Pinpoint the cell where the given text exists, returning its (X, Y) midpoint coordinate. 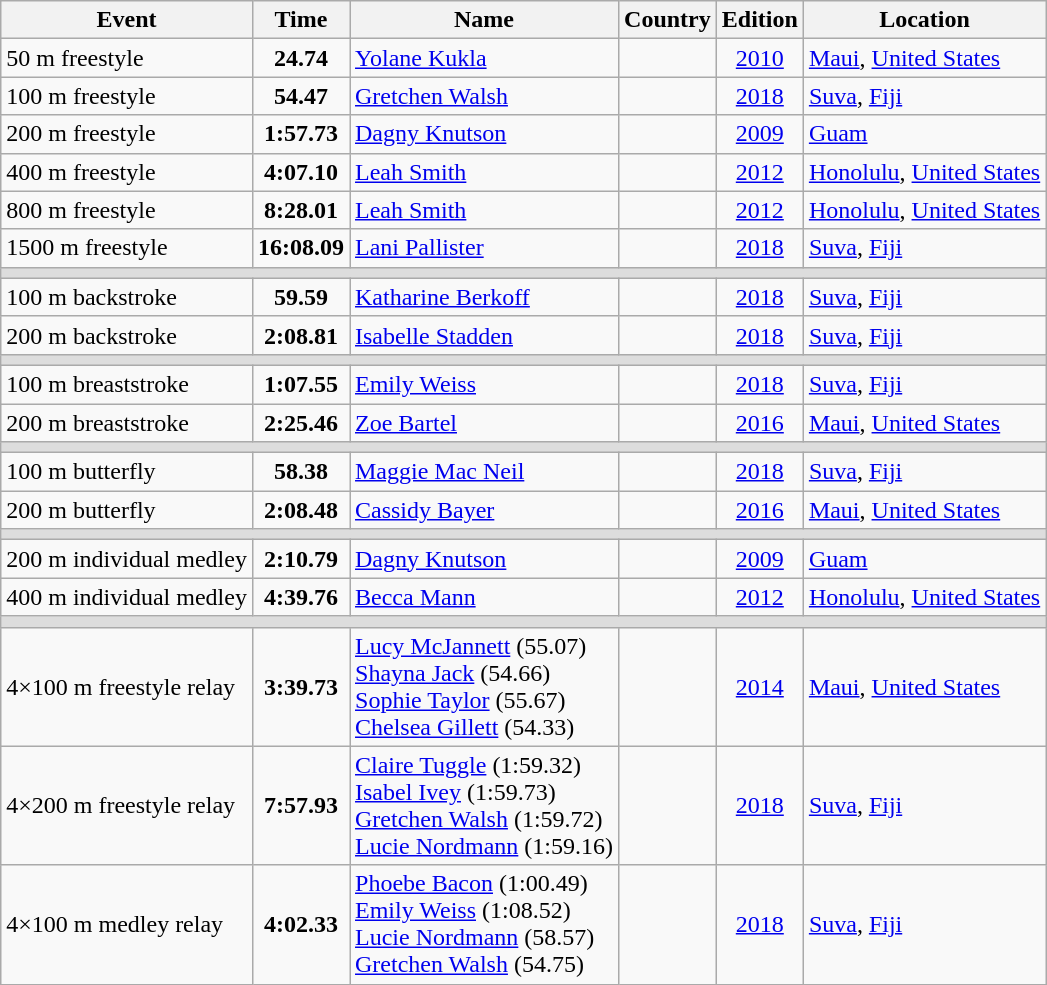
100 m breaststroke (127, 384)
Emily Weiss (484, 384)
Zoe Bartel (484, 423)
800 m freestyle (127, 210)
100 m backstroke (127, 297)
100 m freestyle (127, 96)
200 m freestyle (127, 134)
Katharine Berkoff (484, 297)
Name (484, 20)
100 m butterfly (127, 472)
1500 m freestyle (127, 248)
4:39.76 (300, 597)
Yolane Kukla (484, 58)
Isabelle Stadden (484, 335)
4:07.10 (300, 172)
200 m backstroke (127, 335)
2010 (760, 58)
400 m individual medley (127, 597)
4×100 m medley relay (127, 924)
58.38 (300, 472)
200 m butterfly (127, 510)
Phoebe Bacon (1:00.49)Emily Weiss (1:08.52)Lucie Nordmann (58.57)Gretchen Walsh (54.75) (484, 924)
4×100 m freestyle relay (127, 686)
2014 (760, 686)
4×200 m freestyle relay (127, 806)
24.74 (300, 58)
Gretchen Walsh (484, 96)
Maggie Mac Neil (484, 472)
3:39.73 (300, 686)
Event (127, 20)
400 m freestyle (127, 172)
4:02.33 (300, 924)
2:10.79 (300, 559)
16:08.09 (300, 248)
Location (924, 20)
Lani Pallister (484, 248)
50 m freestyle (127, 58)
Claire Tuggle (1:59.32)Isabel Ivey (1:59.73)Gretchen Walsh (1:59.72)Lucie Nordmann (1:59.16) (484, 806)
2:25.46 (300, 423)
200 m breaststroke (127, 423)
1:57.73 (300, 134)
7:57.93 (300, 806)
200 m individual medley (127, 559)
2:08.81 (300, 335)
Edition (760, 20)
8:28.01 (300, 210)
54.47 (300, 96)
Country (668, 20)
59.59 (300, 297)
1:07.55 (300, 384)
Cassidy Bayer (484, 510)
Time (300, 20)
Becca Mann (484, 597)
Lucy McJannett (55.07)Shayna Jack (54.66)Sophie Taylor (55.67)Chelsea Gillett (54.33) (484, 686)
2:08.48 (300, 510)
